Pinpoint the cell where the given text exists, returning its (x, y) midpoint coordinate. 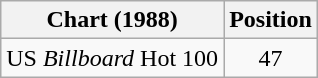
Chart (1988) (112, 20)
US Billboard Hot 100 (112, 58)
47 (271, 58)
Position (271, 20)
